Output the (X, Y) coordinate of the center of the cell containing the given text.  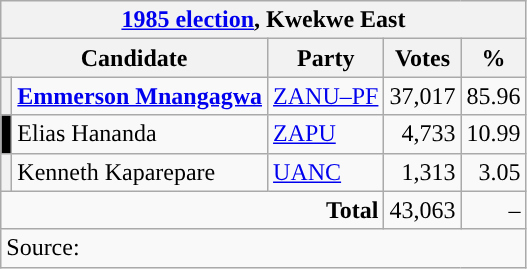
3.05 (494, 172)
ZAPU (326, 134)
37,017 (422, 96)
Total (192, 210)
UANC (326, 172)
Votes (422, 58)
Party (326, 58)
Elias Hananda (140, 134)
1,313 (422, 172)
10.99 (494, 134)
Kenneth Kaparepare (140, 172)
43,063 (422, 210)
85.96 (494, 96)
Candidate (134, 58)
Source: (264, 248)
– (494, 210)
1985 election, Kwekwe East (264, 20)
4,733 (422, 134)
ZANU–PF (326, 96)
Emmerson Mnangagwa (140, 96)
% (494, 58)
